Scan for the cell matching the given text and deliver its [X, Y] coordinate at center. 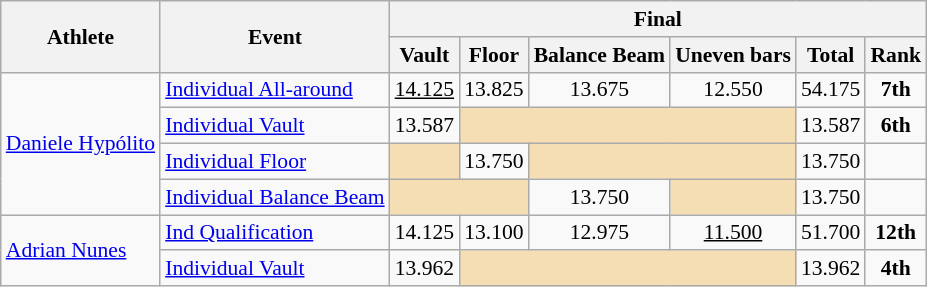
Adrian Nunes [80, 250]
Athlete [80, 36]
54.175 [830, 90]
Event [275, 36]
Uneven bars [733, 55]
Floor [494, 55]
12.975 [600, 233]
13.825 [494, 90]
Rank [896, 55]
Final [658, 19]
Individual Balance Beam [275, 197]
Individual Floor [275, 162]
11.500 [733, 233]
13.100 [494, 233]
51.700 [830, 233]
12.550 [733, 90]
Balance Beam [600, 55]
12th [896, 233]
Ind Qualification [275, 233]
Daniele Hypólito [80, 143]
Individual All-around [275, 90]
4th [896, 269]
6th [896, 126]
13.675 [600, 90]
Vault [424, 55]
Total [830, 55]
7th [896, 90]
